Extract the [X, Y] coordinate from the center of the cell holding the provided text.  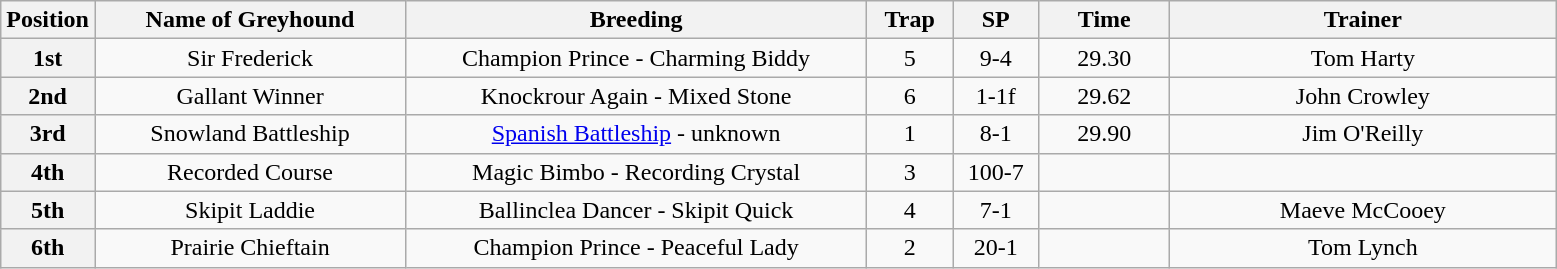
Champion Prince - Charming Biddy [636, 58]
4th [48, 172]
Tom Lynch [1363, 248]
100-7 [996, 172]
8-1 [996, 134]
9-4 [996, 58]
3 [910, 172]
Position [48, 20]
7-1 [996, 210]
Magic Bimbo - Recording Crystal [636, 172]
Ballinclea Dancer - Skipit Quick [636, 210]
Time [1104, 20]
Recorded Course [250, 172]
1-1f [996, 96]
John Crowley [1363, 96]
Knockrour Again - Mixed Stone [636, 96]
1st [48, 58]
3rd [48, 134]
20-1 [996, 248]
1 [910, 134]
Breeding [636, 20]
Trap [910, 20]
29.62 [1104, 96]
Name of Greyhound [250, 20]
Skipit Laddie [250, 210]
Snowland Battleship [250, 134]
29.30 [1104, 58]
29.90 [1104, 134]
2nd [48, 96]
Prairie Chieftain [250, 248]
Tom Harty [1363, 58]
SP [996, 20]
Maeve McCooey [1363, 210]
2 [910, 248]
4 [910, 210]
Sir Frederick [250, 58]
Gallant Winner [250, 96]
Champion Prince - Peaceful Lady [636, 248]
Trainer [1363, 20]
Jim O'Reilly [1363, 134]
5 [910, 58]
6th [48, 248]
Spanish Battleship - unknown [636, 134]
6 [910, 96]
5th [48, 210]
